Extract the (x, y) coordinate from the center of the cell holding the provided text.  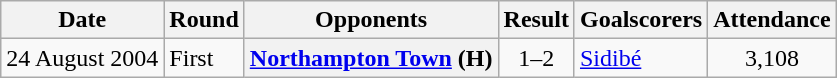
Northampton Town (H) (371, 58)
3,108 (772, 58)
Attendance (772, 20)
First (204, 58)
Result (536, 20)
Goalscorers (640, 20)
Round (204, 20)
Date (82, 20)
24 August 2004 (82, 58)
Opponents (371, 20)
1–2 (536, 58)
Sidibé (640, 58)
